Find where the given text appears and provide that cell's center as (X, Y) coordinate. 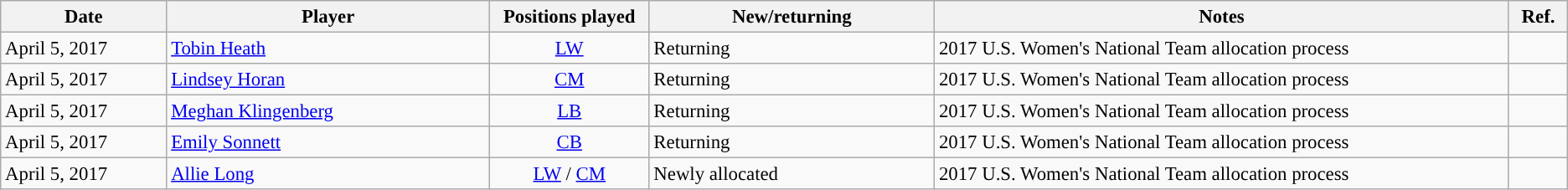
Tobin Heath (328, 49)
Player (328, 17)
Positions played (570, 17)
Lindsey Horan (328, 80)
Notes (1222, 17)
New/returning (792, 17)
Allie Long (328, 174)
Meghan Klingenberg (328, 111)
CB (570, 142)
Ref. (1538, 17)
LW (570, 49)
Emily Sonnett (328, 142)
Newly allocated (792, 174)
Date (84, 17)
LW / CM (570, 174)
LB (570, 111)
CM (570, 80)
